For the text-containing cell, return its midpoint in (X, Y) coordinate format. 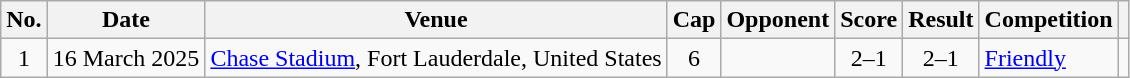
Cap (694, 20)
Opponent (778, 20)
Result (941, 20)
6 (694, 58)
1 (24, 58)
Competition (1048, 20)
Date (126, 20)
16 March 2025 (126, 58)
Friendly (1048, 58)
Venue (436, 20)
No. (24, 20)
Chase Stadium, Fort Lauderdale, United States (436, 58)
Score (869, 20)
